From the cell containing the given text, extract its center point as [x, y] coordinate. 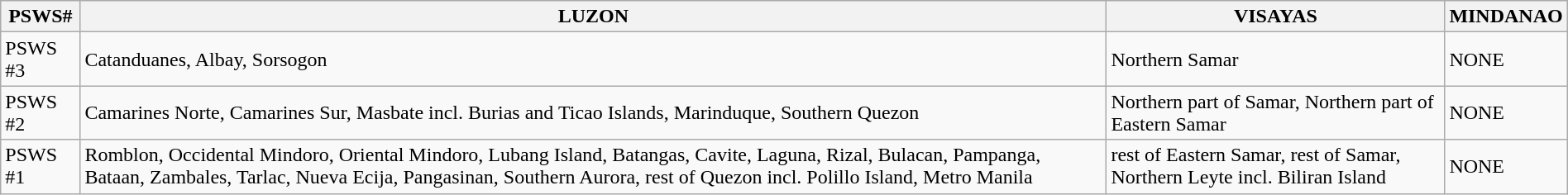
MINDANAO [1506, 17]
PSWS# [41, 17]
Northern Samar [1275, 59]
Camarines Norte, Camarines Sur, Masbate incl. Burias and Ticao Islands, Marinduque, Southern Quezon [594, 112]
Northern part of Samar, Northern part of Eastern Samar [1275, 112]
Catanduanes, Albay, Sorsogon [594, 59]
PSWS #2 [41, 112]
rest of Eastern Samar, rest of Samar, Northern Leyte incl. Biliran Island [1275, 167]
PSWS #3 [41, 59]
VISAYAS [1275, 17]
LUZON [594, 17]
PSWS #1 [41, 167]
